Identify which cell holds the provided text, then report its [x, y] central coordinate. 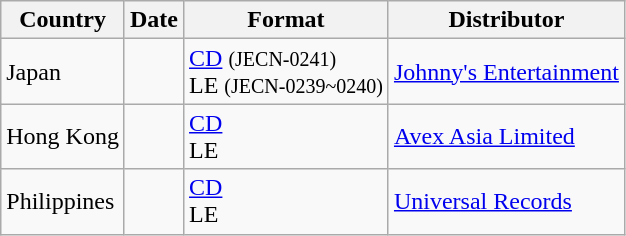
Philippines [63, 202]
CDLE [286, 136]
CD (JECN-0241)LE (JECN-0239~0240) [286, 72]
Avex Asia Limited [506, 136]
Distributor [506, 20]
CD LE [286, 202]
Japan [63, 72]
Format [286, 20]
Country [63, 20]
Universal Records [506, 202]
Johnny's Entertainment [506, 72]
Hong Kong [63, 136]
Date [154, 20]
